Find where the given text appears and provide that cell's center as (X, Y) coordinate. 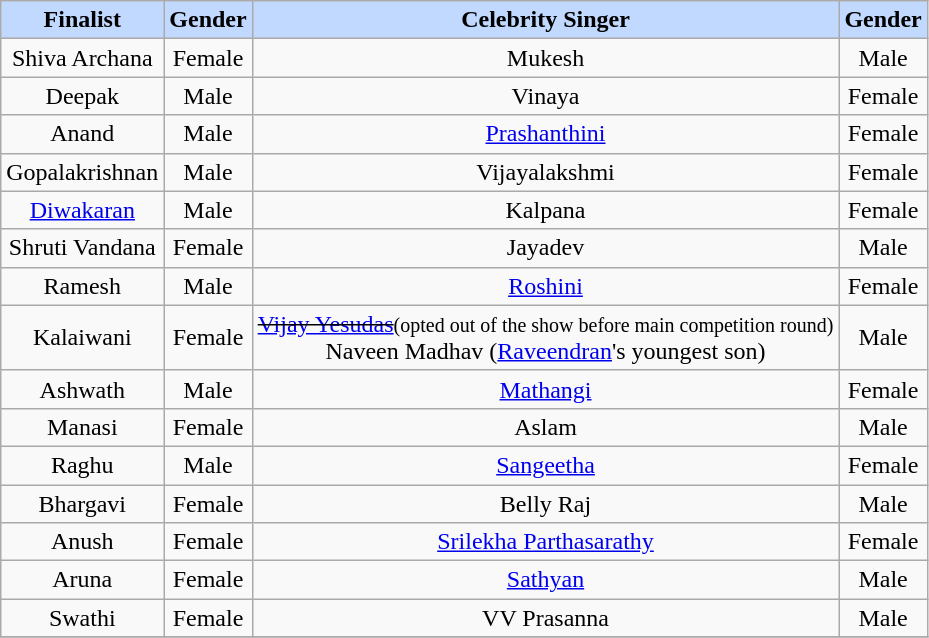
Deepak (82, 96)
Shiva Archana (82, 58)
Anand (82, 134)
Manasi (82, 427)
Srilekha Parthasarathy (546, 542)
Jayadev (546, 248)
Shruti Vandana (82, 248)
VV Prasanna (546, 618)
Anush (82, 542)
Finalist (82, 20)
Aslam (546, 427)
Prashanthini (546, 134)
Sangeetha (546, 465)
Ramesh (82, 286)
Ashwath (82, 389)
Vijay Yesudas(opted out of the show before main competition round)Naveen Madhav (Raveendran's youngest son) (546, 338)
Bhargavi (82, 503)
Kalpana (546, 210)
Gopalakrishnan (82, 172)
Diwakaran (82, 210)
Kalaiwani (82, 338)
Raghu (82, 465)
Mukesh (546, 58)
Celebrity Singer (546, 20)
Roshini (546, 286)
Sathyan (546, 580)
Mathangi (546, 389)
Vinaya (546, 96)
Swathi (82, 618)
Belly Raj (546, 503)
Aruna (82, 580)
Vijayalakshmi (546, 172)
